Find where the given text appears and provide that cell's center as (x, y) coordinate. 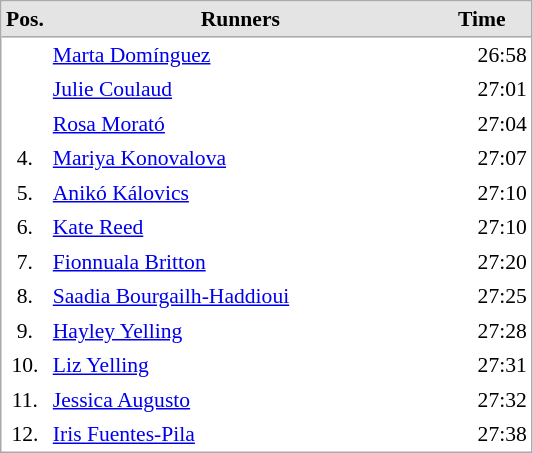
27:25 (482, 296)
27:32 (482, 399)
12. (26, 434)
Anikó Kálovics (240, 193)
5. (26, 193)
Hayley Yelling (240, 331)
Liz Yelling (240, 365)
6. (26, 227)
27:04 (482, 123)
Saadia Bourgailh-Haddioui (240, 296)
27:01 (482, 89)
Mariya Konovalova (240, 158)
26:58 (482, 55)
Kate Reed (240, 227)
Fionnuala Britton (240, 261)
Marta Domínguez (240, 55)
Rosa Morató (240, 123)
Julie Coulaud (240, 89)
8. (26, 296)
7. (26, 261)
Runners (240, 20)
27:38 (482, 434)
Time (482, 20)
27:20 (482, 261)
11. (26, 399)
Pos. (26, 20)
27:31 (482, 365)
4. (26, 158)
27:28 (482, 331)
10. (26, 365)
Jessica Augusto (240, 399)
9. (26, 331)
27:07 (482, 158)
Iris Fuentes-Pila (240, 434)
